Capture the cell that displays the provided text and extract its (X, Y) central coordinate. 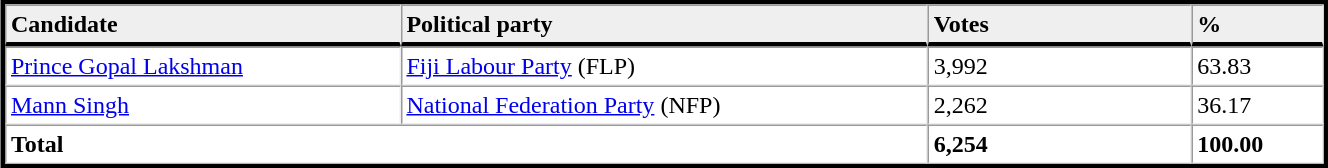
100.00 (1257, 144)
Mann Singh (202, 106)
36.17 (1257, 106)
63.83 (1257, 66)
Prince Gopal Lakshman (202, 66)
Fiji Labour Party (FLP) (664, 66)
Political party (664, 25)
Votes (1060, 25)
6,254 (1060, 144)
Candidate (202, 25)
3,992 (1060, 66)
Total (466, 144)
2,262 (1060, 106)
% (1257, 25)
National Federation Party (NFP) (664, 106)
